Return (X, Y) of the center of cell containing provided text 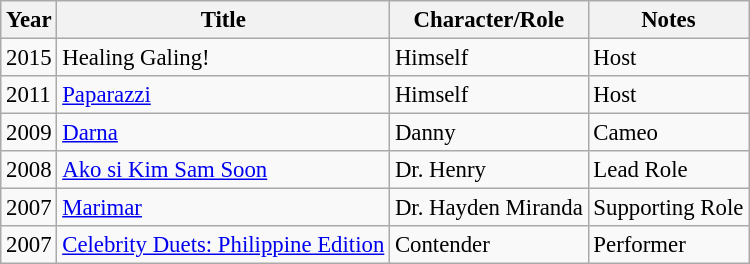
Darna (224, 133)
Dr. Hayden Miranda (489, 208)
Dr. Henry (489, 170)
Character/Role (489, 20)
2011 (29, 95)
Notes (668, 20)
Danny (489, 133)
2015 (29, 58)
Ako si Kim Sam Soon (224, 170)
Performer (668, 245)
Paparazzi (224, 95)
Year (29, 20)
Healing Galing! (224, 58)
Supporting Role (668, 208)
Contender (489, 245)
Cameo (668, 133)
2009 (29, 133)
Marimar (224, 208)
Title (224, 20)
Celebrity Duets: Philippine Edition (224, 245)
Lead Role (668, 170)
2008 (29, 170)
